From the cell containing the given text, extract its center point as (X, Y) coordinate. 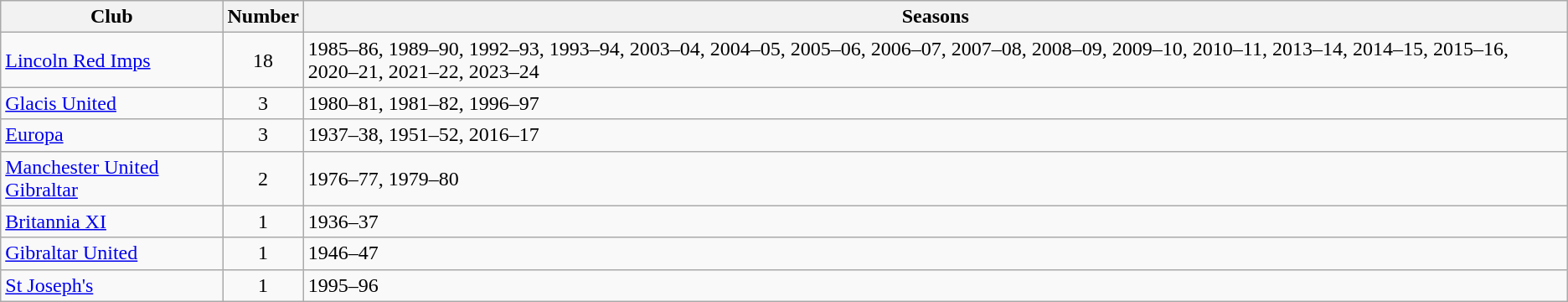
Glacis United (112, 103)
Britannia XI (112, 221)
St Joseph's (112, 285)
Europa (112, 135)
Club (112, 17)
1946–47 (935, 253)
18 (263, 60)
1995–96 (935, 285)
Number (263, 17)
2 (263, 178)
1937–38, 1951–52, 2016–17 (935, 135)
1980–81, 1981–82, 1996–97 (935, 103)
1936–37 (935, 221)
Gibraltar United (112, 253)
1976–77, 1979–80 (935, 178)
Seasons (935, 17)
Lincoln Red Imps (112, 60)
Manchester United Gibraltar (112, 178)
